Pinpoint the cell where the given text exists, returning its (X, Y) midpoint coordinate. 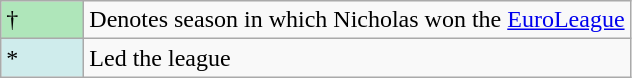
† (42, 20)
* (42, 58)
Led the league (357, 58)
Denotes season in which Nicholas won the EuroLeague (357, 20)
